Determine the (x, y) coordinate at the center of the cell enclosing the given text.  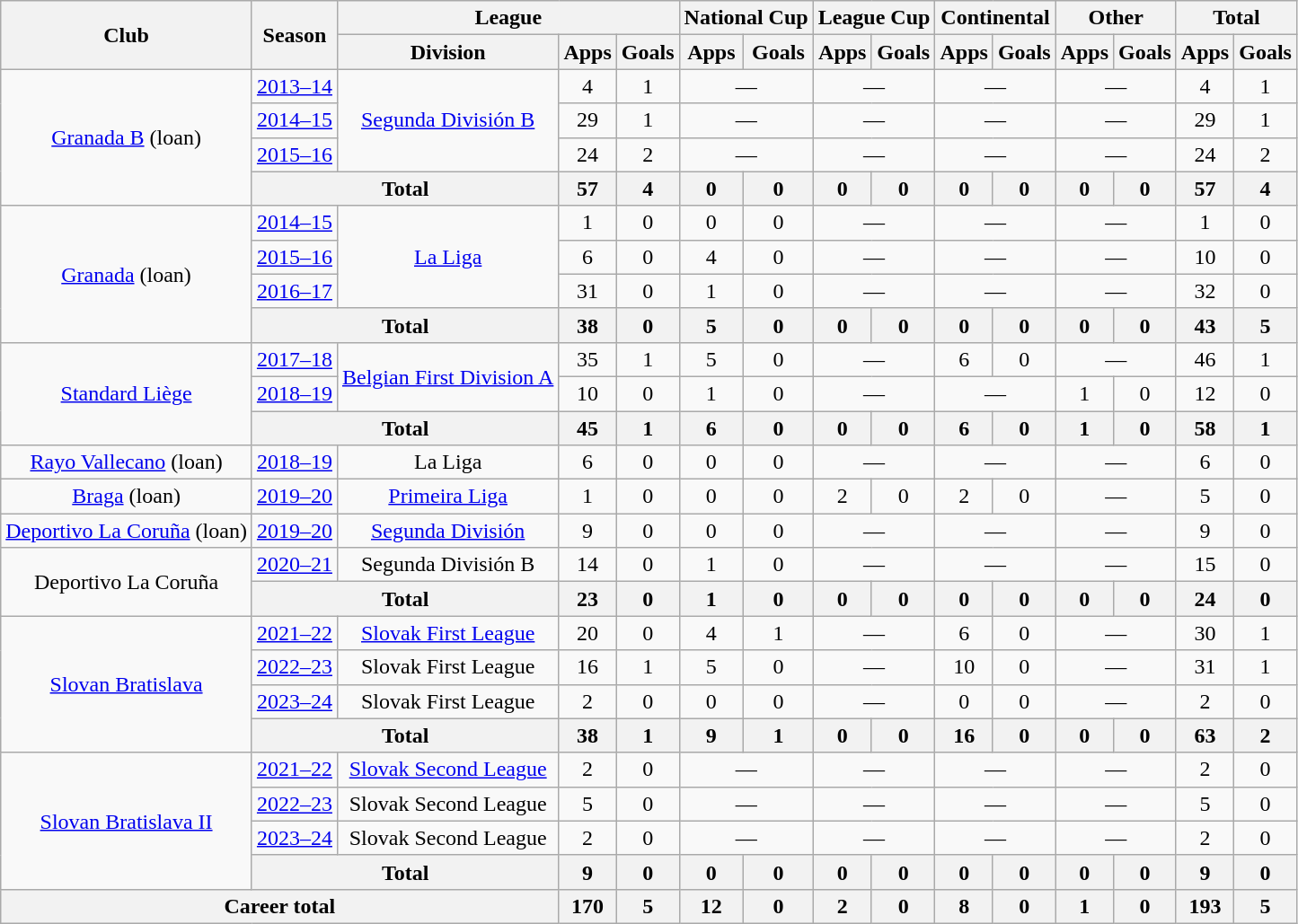
46 (1205, 359)
Rayo Vallecano (loan) (127, 462)
National Cup (746, 18)
63 (1205, 735)
30 (1205, 633)
2020–21 (295, 565)
23 (587, 599)
43 (1205, 325)
Granada (loan) (127, 274)
League Cup (874, 18)
Granada B (loan) (127, 137)
2016–17 (295, 291)
Primeira Liga (447, 497)
Division (447, 52)
Segunda División (447, 531)
170 (587, 906)
2013–14 (295, 86)
Belgian First Division A (447, 376)
Slovan Bratislava (127, 684)
2017–18 (295, 359)
Deportivo La Coruña (loan) (127, 531)
45 (587, 428)
193 (1205, 906)
Season (295, 35)
Braga (loan) (127, 497)
League (508, 18)
Continental (995, 18)
Slovan Bratislava II (127, 821)
8 (964, 906)
20 (587, 633)
58 (1205, 428)
Other (1116, 18)
15 (1205, 565)
35 (587, 359)
Club (127, 35)
Deportivo La Coruña (127, 582)
Career total (280, 906)
Standard Liège (127, 393)
32 (1205, 291)
14 (587, 565)
